For the text-containing cell, return its midpoint in (X, Y) coordinate format. 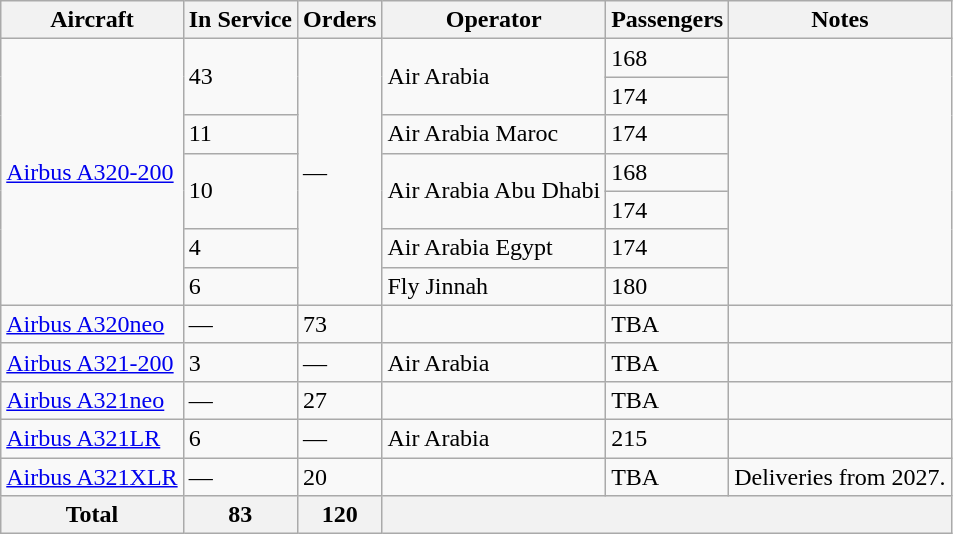
Airbus A320neo (92, 324)
Airbus A320-200 (92, 172)
120 (340, 515)
73 (340, 324)
43 (240, 77)
27 (340, 400)
Operator (494, 20)
Aircraft (92, 20)
11 (240, 134)
Fly Jinnah (494, 286)
Airbus A321LR (92, 438)
Airbus A321neo (92, 400)
Passengers (668, 20)
180 (668, 286)
Deliveries from 2027. (840, 477)
In Service (240, 20)
83 (240, 515)
3 (240, 362)
Air Arabia Egypt (494, 248)
Air Arabia Maroc (494, 134)
Air Arabia Abu Dhabi (494, 191)
Notes (840, 20)
Airbus A321XLR (92, 477)
20 (340, 477)
Airbus A321-200 (92, 362)
Total (92, 515)
10 (240, 191)
4 (240, 248)
215 (668, 438)
Orders (340, 20)
